From the cell containing the given text, extract its center point as (x, y) coordinate. 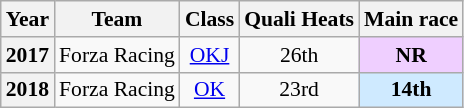
Team (117, 19)
OKJ (210, 55)
OK (210, 90)
Class (210, 19)
NR (411, 55)
23rd (299, 90)
Main race (411, 19)
2017 (28, 55)
Quali Heats (299, 19)
Year (28, 19)
2018 (28, 90)
14th (411, 90)
26th (299, 55)
